Determine the [X, Y] coordinate at the center of the cell enclosing the given text.  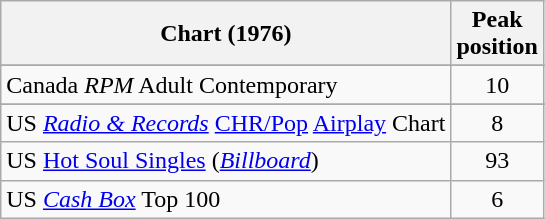
US Radio & Records CHR/Pop Airplay Chart [226, 123]
US Cash Box Top 100 [226, 199]
Peakposition [497, 34]
6 [497, 199]
Canada RPM Adult Contemporary [226, 85]
US Hot Soul Singles (Billboard) [226, 161]
Chart (1976) [226, 34]
8 [497, 123]
93 [497, 161]
10 [497, 85]
